Search for the cell housing the specified text and yield its [x, y] center coordinate. 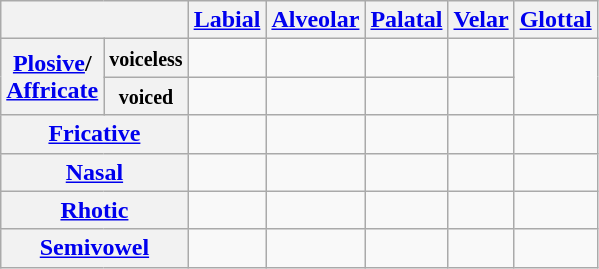
voiceless [146, 58]
Semivowel [94, 248]
Rhotic [94, 210]
Nasal [94, 172]
Plosive/Affricate [52, 77]
Labial [227, 20]
voiced [146, 96]
Velar [481, 20]
Alveolar [316, 20]
Glottal [556, 20]
Fricative [94, 134]
Palatal [406, 20]
